Provide the (X, Y) coordinate of the cell's center where the given text is located.  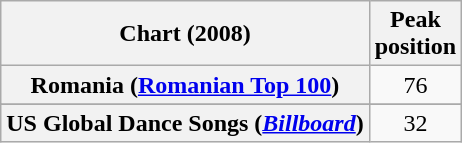
Peakposition (415, 34)
US Global Dance Songs (Billboard) (185, 123)
Chart (2008) (185, 34)
32 (415, 123)
76 (415, 85)
Romania (Romanian Top 100) (185, 85)
